Return the (x, y) coordinate for the center point of the cell that contains the specified text.  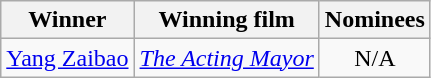
Nominees (374, 20)
The Acting Mayor (226, 58)
N/A (374, 58)
Winner (68, 20)
Yang Zaibao (68, 58)
Winning film (226, 20)
